From the cell containing the given text, extract its center point as (x, y) coordinate. 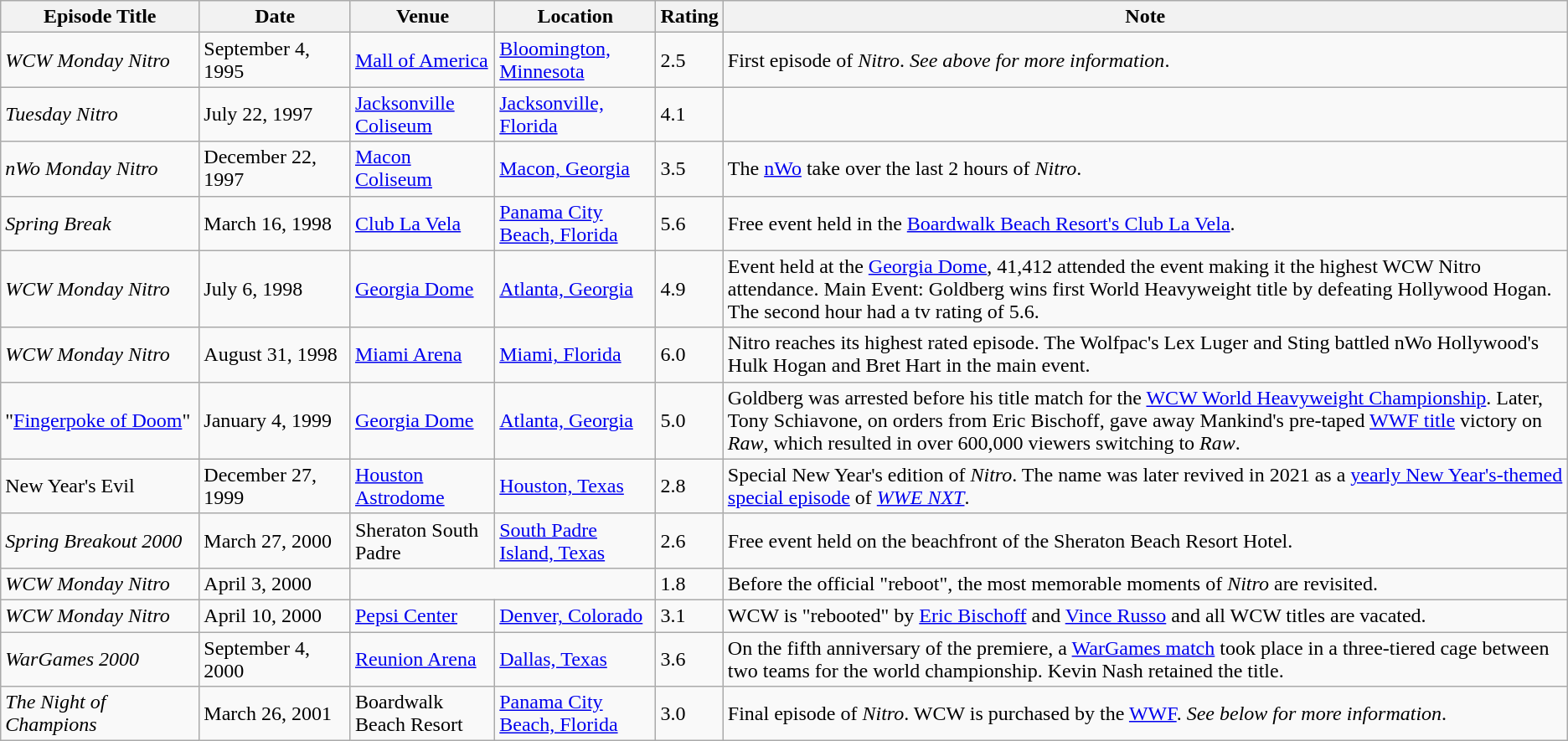
Nitro reaches its highest rated episode. The Wolfpac's Lex Luger and Sting battled nWo Hollywood's Hulk Hogan and Bret Hart in the main event. (1145, 355)
Denver, Colorado (575, 615)
April 10, 2000 (275, 615)
Rating (689, 17)
3.1 (689, 615)
Free event held on the beachfront of the Sheraton Beach Resort Hotel. (1145, 541)
Before the official "reboot", the most memorable moments of Nitro are revisited. (1145, 584)
Sheraton South Padre (422, 541)
Date (275, 17)
5.0 (689, 420)
WarGames 2000 (101, 658)
Houston, Texas (575, 486)
New Year's Evil (101, 486)
The nWo take over the last 2 hours of Nitro. (1145, 169)
Tuesday Nitro (101, 114)
The Night of Champions (101, 713)
South Padre Island, Texas (575, 541)
January 4, 1999 (275, 420)
Boardwalk Beach Resort (422, 713)
Houston Astrodome (422, 486)
August 31, 1998 (275, 355)
WCW is "rebooted" by Eric Bischoff and Vince Russo and all WCW titles are vacated. (1145, 615)
Pepsi Center (422, 615)
March 27, 2000 (275, 541)
2.6 (689, 541)
Miami, Florida (575, 355)
Mall of America (422, 60)
Jacksonville Coliseum (422, 114)
3.0 (689, 713)
4.1 (689, 114)
Special New Year's edition of Nitro. The name was later revived in 2021 as a yearly New Year's-themed special episode of WWE NXT. (1145, 486)
5.6 (689, 223)
December 27, 1999 (275, 486)
Spring Break (101, 223)
July 6, 1998 (275, 289)
September 4, 1995 (275, 60)
December 22, 1997 (275, 169)
Dallas, Texas (575, 658)
March 26, 2001 (275, 713)
1.8 (689, 584)
Location (575, 17)
3.6 (689, 658)
First episode of Nitro. See above for more information. (1145, 60)
"Fingerpoke of Doom" (101, 420)
September 4, 2000 (275, 658)
4.9 (689, 289)
Macon, Georgia (575, 169)
Note (1145, 17)
Episode Title (101, 17)
April 3, 2000 (275, 584)
Free event held in the Boardwalk Beach Resort's Club La Vela. (1145, 223)
6.0 (689, 355)
Macon Coliseum (422, 169)
Miami Arena (422, 355)
Club La Vela (422, 223)
3.5 (689, 169)
July 22, 1997 (275, 114)
March 16, 1998 (275, 223)
Jacksonville, Florida (575, 114)
Spring Breakout 2000 (101, 541)
2.8 (689, 486)
nWo Monday Nitro (101, 169)
Bloomington, Minnesota (575, 60)
2.5 (689, 60)
Venue (422, 17)
Reunion Arena (422, 658)
Final episode of Nitro. WCW is purchased by the WWF. See below for more information. (1145, 713)
